Find where the given text appears and provide that cell's center as (x, y) coordinate. 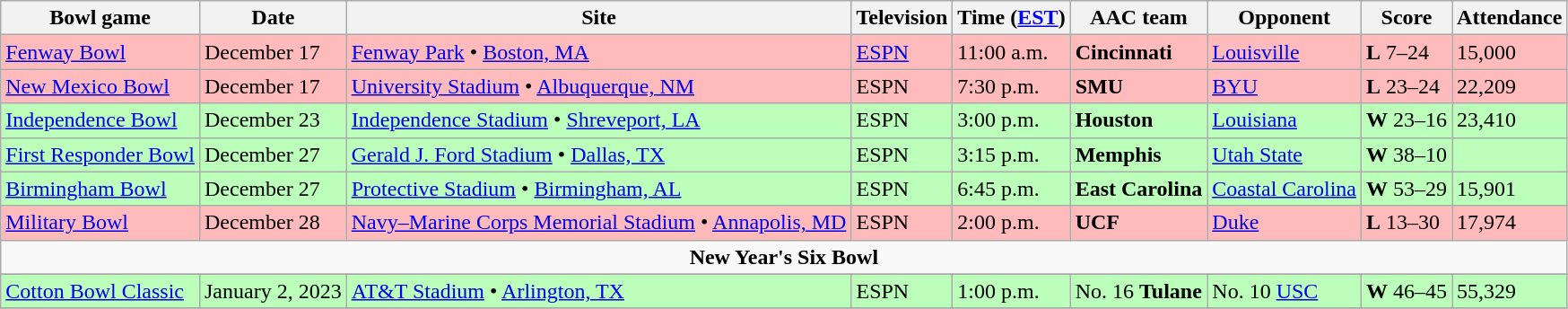
Utah State (1285, 154)
3:00 p.m. (1012, 120)
23,410 (1510, 120)
Duke (1285, 223)
University Stadium • Albuquerque, NM (599, 86)
December 23 (273, 120)
AT&T Stadium • Arlington, TX (599, 291)
6:45 p.m. (1012, 189)
Houston (1139, 120)
December 28 (273, 223)
Bowl game (100, 18)
L 13–30 (1407, 223)
55,329 (1510, 291)
1:00 p.m. (1012, 291)
11:00 a.m. (1012, 52)
Television (902, 18)
Gerald J. Ford Stadium • Dallas, TX (599, 154)
New Mexico Bowl (100, 86)
New Year's Six Bowl (784, 257)
Cotton Bowl Classic (100, 291)
Coastal Carolina (1285, 189)
First Responder Bowl (100, 154)
Date (273, 18)
Opponent (1285, 18)
Attendance (1510, 18)
Birmingham Bowl (100, 189)
Site (599, 18)
2:00 p.m. (1012, 223)
No. 10 USC (1285, 291)
W 38–10 (1407, 154)
W 53–29 (1407, 189)
Louisville (1285, 52)
Memphis (1139, 154)
Louisiana (1285, 120)
Navy–Marine Corps Memorial Stadium • Annapolis, MD (599, 223)
17,974 (1510, 223)
January 2, 2023 (273, 291)
Cincinnati (1139, 52)
BYU (1285, 86)
L 7–24 (1407, 52)
22,209 (1510, 86)
East Carolina (1139, 189)
W 46–45 (1407, 291)
L 23–24 (1407, 86)
W 23–16 (1407, 120)
Score (1407, 18)
UCF (1139, 223)
AAC team (1139, 18)
Fenway Bowl (100, 52)
Independence Bowl (100, 120)
3:15 p.m. (1012, 154)
No. 16 Tulane (1139, 291)
Protective Stadium • Birmingham, AL (599, 189)
7:30 p.m. (1012, 86)
Fenway Park • Boston, MA (599, 52)
Time (EST) (1012, 18)
15,000 (1510, 52)
Military Bowl (100, 223)
15,901 (1510, 189)
SMU (1139, 86)
Independence Stadium • Shreveport, LA (599, 120)
